Pinpoint the cell where the given text exists, returning its (X, Y) midpoint coordinate. 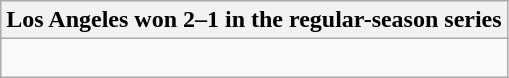
Los Angeles won 2–1 in the regular-season series (254, 20)
